Detect which cell encompasses the target text, then output its [x, y] center coordinate. 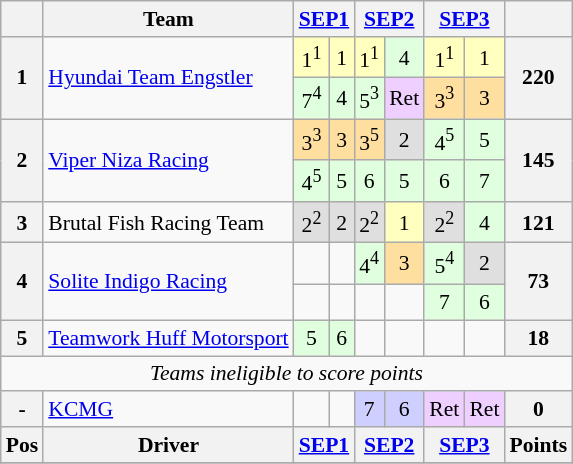
53 [369, 98]
145 [538, 160]
Viper Niza Racing [168, 160]
Pos [22, 445]
Teamwork Huff Motorsport [168, 338]
Teams ineligible to score points [286, 374]
KCMG [168, 410]
35 [369, 140]
Points [538, 445]
44 [369, 264]
Team [168, 19]
18 [538, 338]
0 [538, 410]
73 [538, 282]
Driver [168, 445]
Solite Indigo Racing [168, 282]
74 [312, 98]
- [22, 410]
220 [538, 78]
54 [444, 264]
Brutal Fish Racing Team [168, 222]
121 [538, 222]
Hyundai Team Engstler [168, 78]
